Determine the [X, Y] coordinate at the center of the cell enclosing the given text.  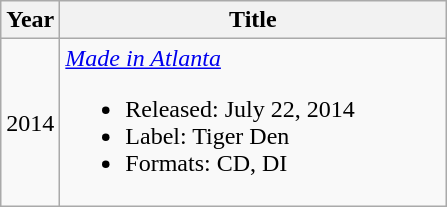
Made in AtlantaReleased: July 22, 2014Label: Tiger DenFormats: CD, DI [253, 122]
Year [30, 20]
Title [253, 20]
2014 [30, 122]
